Provide the [X, Y] coordinate of the cell's center where the given text is located.  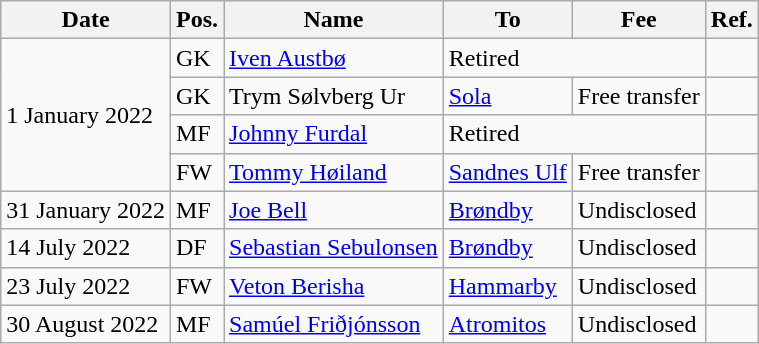
Date [86, 20]
To [508, 20]
Trym Sølvberg Ur [334, 96]
DF [196, 248]
Samúel Friðjónsson [334, 324]
Ref. [732, 20]
Atromitos [508, 324]
Sebastian Sebulonsen [334, 248]
31 January 2022 [86, 210]
Veton Berisha [334, 286]
23 July 2022 [86, 286]
30 August 2022 [86, 324]
Joe Bell [334, 210]
Tommy Høiland [334, 172]
1 January 2022 [86, 115]
Name [334, 20]
Sandnes Ulf [508, 172]
Sola [508, 96]
Pos. [196, 20]
Hammarby [508, 286]
Johnny Furdal [334, 134]
Iven Austbø [334, 58]
14 July 2022 [86, 248]
Fee [638, 20]
